Return the (x, y) coordinate for the center point of the cell that contains the specified text.  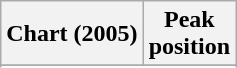
Peak position (189, 34)
Chart (2005) (72, 34)
